Detect which cell encompasses the target text, then output its (X, Y) center coordinate. 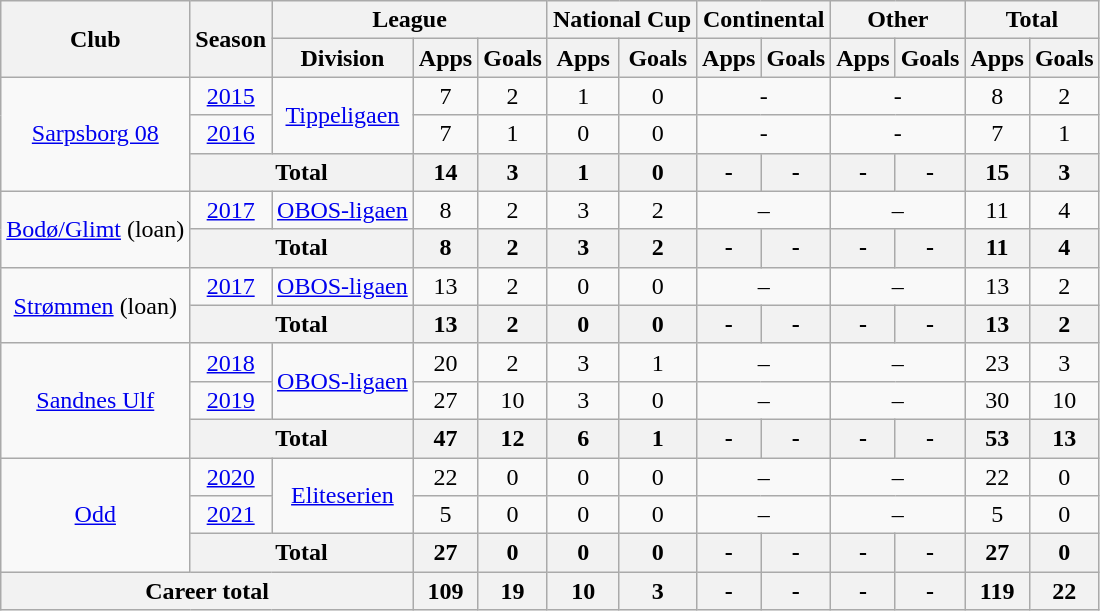
National Cup (622, 20)
2018 (231, 362)
2015 (231, 96)
30 (997, 400)
2019 (231, 400)
14 (445, 172)
47 (445, 438)
Bodø/Glimt (loan) (96, 229)
53 (997, 438)
19 (513, 591)
Sarpsborg 08 (96, 134)
20 (445, 362)
119 (997, 591)
Sandnes Ulf (96, 400)
Club (96, 39)
12 (513, 438)
Season (231, 39)
6 (583, 438)
League (410, 20)
Other (898, 20)
109 (445, 591)
2021 (231, 515)
Division (343, 58)
Strømmen (loan) (96, 305)
15 (997, 172)
Odd (96, 515)
Eliteserien (343, 496)
2020 (231, 477)
Continental (764, 20)
Career total (208, 591)
23 (997, 362)
Tippeligaen (343, 115)
2016 (231, 134)
